Locate the cell with the specified text and output its (X, Y) center coordinate. 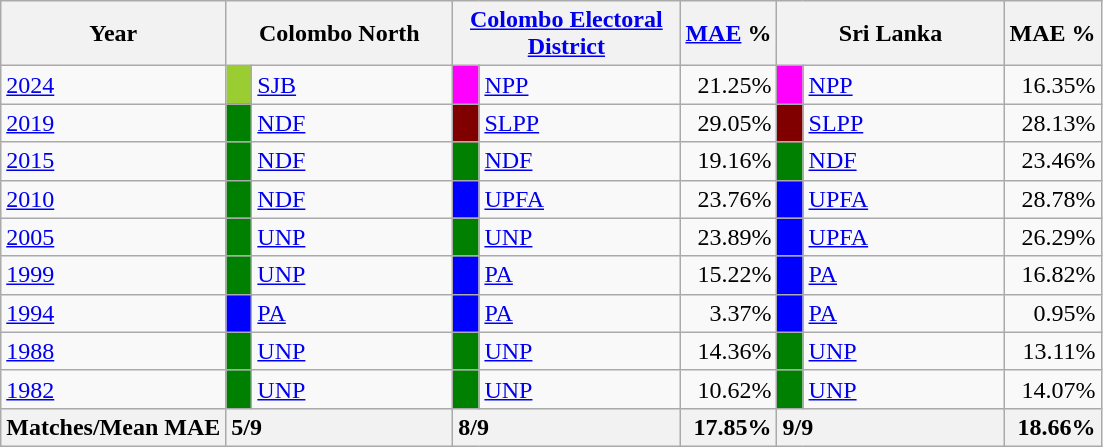
28.78% (1052, 199)
2005 (114, 237)
8/9 (566, 427)
23.89% (728, 237)
16.82% (1052, 275)
2024 (114, 85)
23.46% (1052, 161)
17.85% (728, 427)
2019 (114, 123)
21.25% (728, 85)
19.16% (728, 161)
SJB (352, 85)
1994 (114, 313)
Year (114, 34)
Colombo Electoral District (566, 34)
16.35% (1052, 85)
10.62% (728, 389)
23.76% (728, 199)
1999 (114, 275)
Colombo North (340, 34)
13.11% (1052, 351)
28.13% (1052, 123)
2015 (114, 161)
9/9 (890, 427)
2010 (114, 199)
14.36% (728, 351)
29.05% (728, 123)
1982 (114, 389)
3.37% (728, 313)
Sri Lanka (890, 34)
15.22% (728, 275)
14.07% (1052, 389)
5/9 (340, 427)
Matches/Mean MAE (114, 427)
0.95% (1052, 313)
26.29% (1052, 237)
1988 (114, 351)
18.66% (1052, 427)
